Output the [x, y] coordinate of the center of the cell containing the given text.  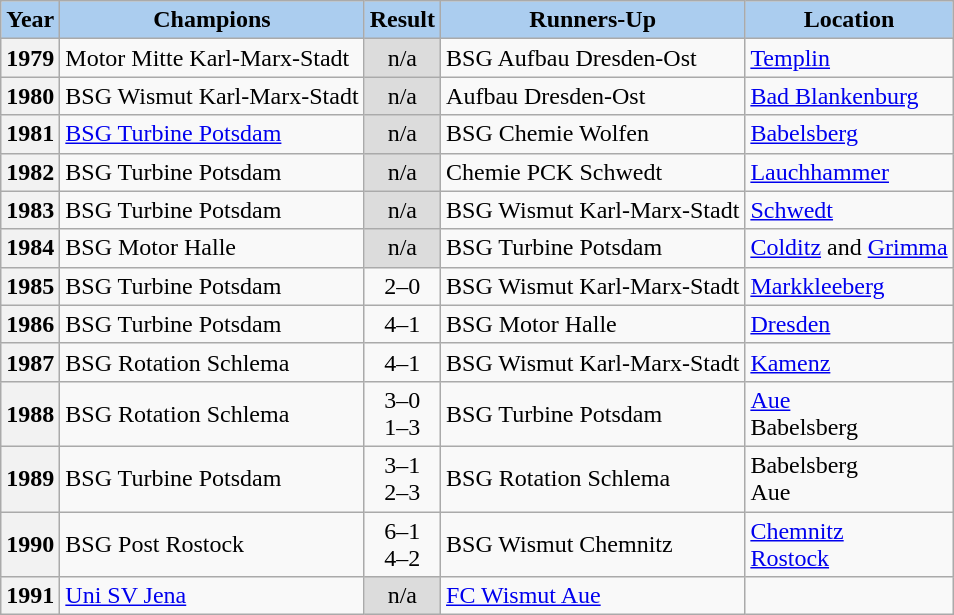
1987 [30, 362]
ChemnitzRostock [849, 544]
1989 [30, 478]
Colditz and Grimma [849, 248]
Bad Blankenburg [849, 96]
Location [849, 20]
1984 [30, 248]
Aufbau Dresden-Ost [593, 96]
Templin [849, 58]
AueBabelsberg [849, 414]
1991 [30, 596]
FC Wismut Aue [593, 596]
Uni SV Jena [212, 596]
1983 [30, 210]
Babelsberg [849, 134]
2–0 [402, 286]
1982 [30, 172]
Result [402, 20]
Chemie PCK Schwedt [593, 172]
6–14–2 [402, 544]
Markkleeberg [849, 286]
Kamenz [849, 362]
Runners-Up [593, 20]
Champions [212, 20]
3–12–3 [402, 478]
BSG Chemie Wolfen [593, 134]
Year [30, 20]
Dresden [849, 324]
BSG Aufbau Dresden-Ost [593, 58]
3–01–3 [402, 414]
1990 [30, 544]
1988 [30, 414]
Schwedt [849, 210]
1986 [30, 324]
1979 [30, 58]
1980 [30, 96]
Lauchhammer [849, 172]
Motor Mitte Karl-Marx-Stadt [212, 58]
1981 [30, 134]
BSG Wismut Chemnitz [593, 544]
BSG Post Rostock [212, 544]
1985 [30, 286]
BabelsbergAue [849, 478]
